Identify which cell holds the provided text, then report its [X, Y] central coordinate. 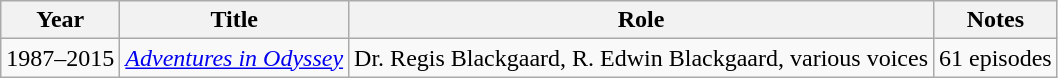
61 episodes [996, 58]
Title [234, 20]
Adventures in Odyssey [234, 58]
Role [642, 20]
Dr. Regis Blackgaard, R. Edwin Blackgaard, various voices [642, 58]
1987–2015 [60, 58]
Notes [996, 20]
Year [60, 20]
